From the cell containing the given text, extract its center point as (x, y) coordinate. 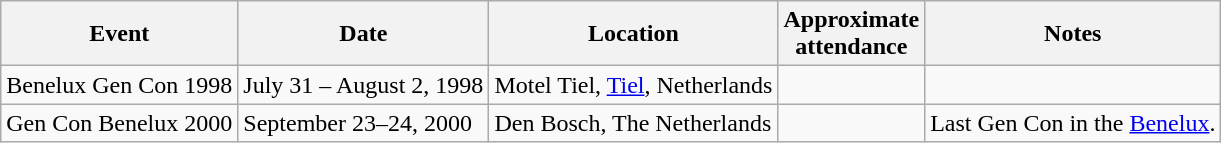
Den Bosch, The Netherlands (634, 123)
Event (120, 34)
Location (634, 34)
Approximateattendance (852, 34)
Date (364, 34)
September 23–24, 2000 (364, 123)
Last Gen Con in the Benelux. (1073, 123)
Motel Tiel, Tiel, Netherlands (634, 85)
July 31 – August 2, 1998 (364, 85)
Notes (1073, 34)
Benelux Gen Con 1998 (120, 85)
Gen Con Benelux 2000 (120, 123)
